From the cell containing the given text, extract its center point as [X, Y] coordinate. 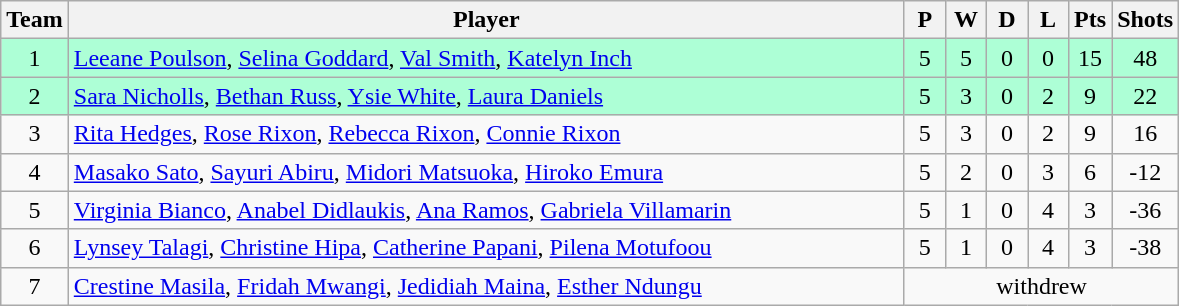
16 [1146, 134]
Virginia Bianco, Anabel Didlaukis, Ana Ramos, Gabriela Villamarin [486, 210]
P [924, 20]
48 [1146, 58]
D [1006, 20]
Pts [1090, 20]
Rita Hedges, Rose Rixon, Rebecca Rixon, Connie Rixon [486, 134]
Player [486, 20]
Team [35, 20]
withdrew [1041, 286]
-36 [1146, 210]
Masako Sato, Sayuri Abiru, Midori Matsuoka, Hiroko Emura [486, 172]
Leeane Poulson, Selina Goddard, Val Smith, Katelyn Inch [486, 58]
7 [35, 286]
L [1048, 20]
Sara Nicholls, Bethan Russ, Ysie White, Laura Daniels [486, 96]
22 [1146, 96]
W [966, 20]
15 [1090, 58]
-12 [1146, 172]
Crestine Masila, Fridah Mwangi, Jedidiah Maina, Esther Ndungu [486, 286]
Shots [1146, 20]
-38 [1146, 248]
Lynsey Talagi, Christine Hipa, Catherine Papani, Pilena Motufoou [486, 248]
